Identify which cell holds the provided text, then report its (x, y) central coordinate. 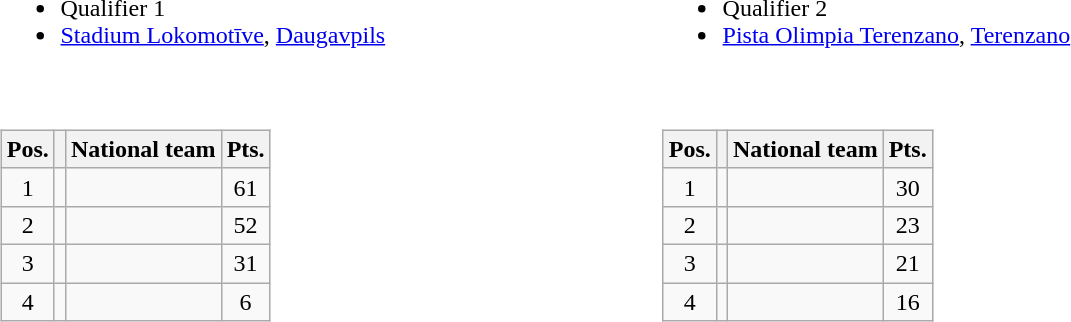
6 (246, 301)
23 (908, 225)
16 (908, 301)
52 (246, 225)
31 (246, 263)
30 (908, 187)
21 (908, 263)
61 (246, 187)
